Pinpoint the cell where the given text exists, returning its (X, Y) midpoint coordinate. 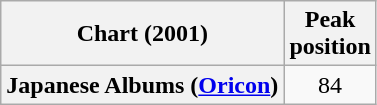
84 (330, 85)
Japanese Albums (Oricon) (142, 85)
Chart (2001) (142, 34)
Peak position (330, 34)
